Determine the [x, y] coordinate at the center of the cell enclosing the given text.  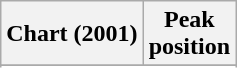
Chart (2001) [72, 34]
Peakposition [189, 34]
